Return [x, y] of the center of cell containing provided text 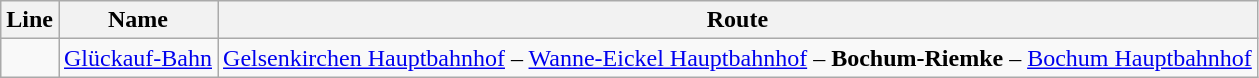
Line [30, 20]
Name [138, 20]
Route [738, 20]
Gelsenkirchen Hauptbahnhof – Wanne-Eickel Hauptbahnhof – Bochum-Riemke – Bochum Hauptbahnhof [738, 58]
Glückauf-Bahn [138, 58]
